Capture the cell that displays the provided text and extract its [x, y] central coordinate. 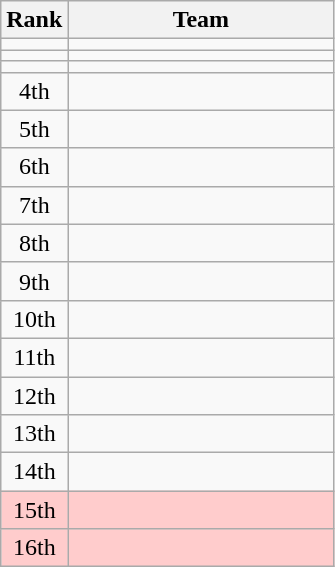
13th [34, 434]
8th [34, 243]
16th [34, 548]
12th [34, 395]
4th [34, 91]
7th [34, 205]
15th [34, 510]
9th [34, 281]
14th [34, 472]
5th [34, 129]
10th [34, 319]
11th [34, 357]
Rank [34, 20]
6th [34, 167]
Team [201, 20]
